Determine the (x, y) coordinate at the center of the cell enclosing the given text.  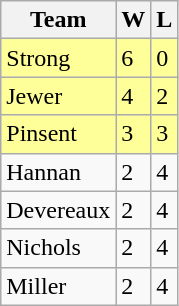
Jewer (58, 96)
Team (58, 20)
0 (164, 58)
Devereaux (58, 210)
6 (134, 58)
Nichols (58, 248)
Strong (58, 58)
Miller (58, 286)
W (134, 20)
Hannan (58, 172)
L (164, 20)
Pinsent (58, 134)
